Detect which cell encompasses the target text, then output its (x, y) center coordinate. 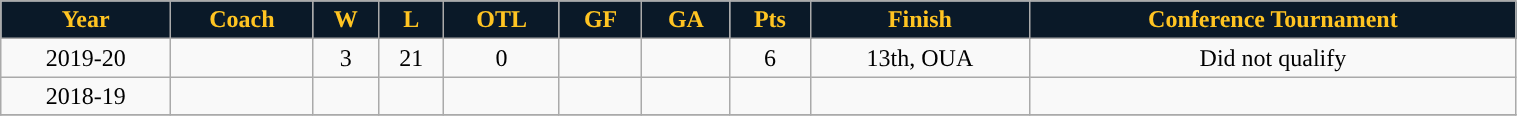
L (412, 20)
6 (770, 58)
GF (600, 20)
Conference Tournament (1273, 20)
21 (412, 58)
Did not qualify (1273, 58)
13th, OUA (920, 58)
Year (86, 20)
Pts (770, 20)
0 (502, 58)
OTL (502, 20)
2018-19 (86, 96)
Finish (920, 20)
GA (686, 20)
W (346, 20)
Coach (242, 20)
2019-20 (86, 58)
3 (346, 58)
